Capture the cell that displays the provided text and extract its [X, Y] central coordinate. 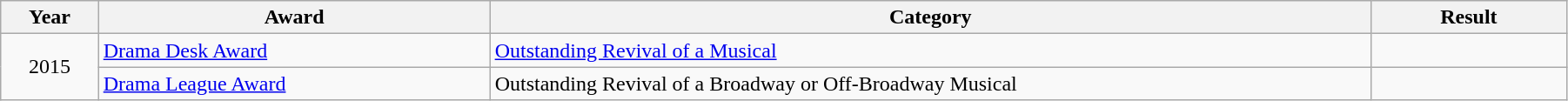
Result [1469, 17]
Drama League Award [294, 84]
Outstanding Revival of a Musical [930, 50]
Category [930, 17]
Outstanding Revival of a Broadway or Off-Broadway Musical [930, 84]
Award [294, 17]
Year [50, 17]
Drama Desk Award [294, 50]
2015 [50, 67]
